From the cell containing the given text, extract its center point as (x, y) coordinate. 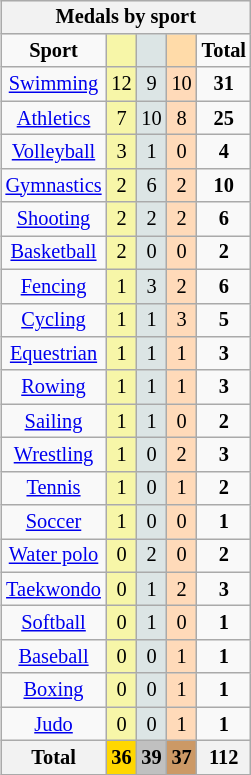
Equestrian (54, 354)
Volleyball (54, 152)
Basketball (54, 253)
31 (224, 84)
Sport (54, 51)
Boxing (54, 690)
Soccer (54, 522)
12 (121, 84)
7 (121, 118)
Athletics (54, 118)
Tennis (54, 488)
5 (224, 320)
Gymnastics (54, 185)
Cycling (54, 320)
Shooting (54, 219)
Wrestling (54, 455)
4 (224, 152)
8 (182, 118)
Softball (54, 623)
37 (182, 758)
Medals by sport (126, 17)
25 (224, 118)
Fencing (54, 286)
Rowing (54, 387)
112 (224, 758)
Swimming (54, 84)
9 (152, 84)
39 (152, 758)
Taekwondo (54, 589)
Baseball (54, 657)
Judo (54, 724)
Water polo (54, 556)
Sailing (54, 421)
36 (121, 758)
